Identify which cell holds the provided text, then report its [X, Y] central coordinate. 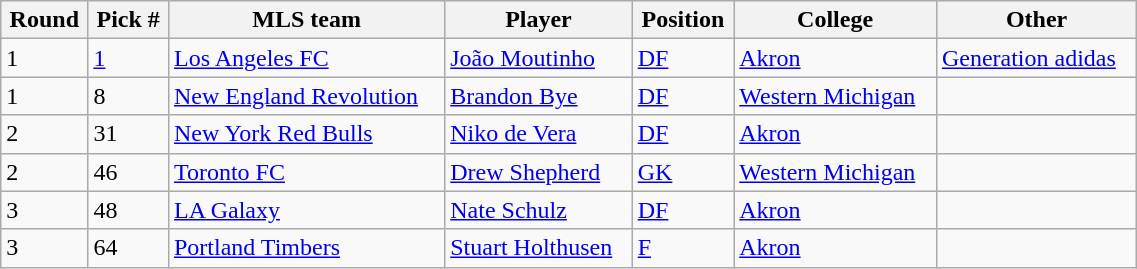
GK [683, 172]
46 [128, 172]
48 [128, 210]
Position [683, 20]
Los Angeles FC [306, 58]
Pick # [128, 20]
Other [1036, 20]
F [683, 248]
Portland Timbers [306, 248]
Stuart Holthusen [538, 248]
MLS team [306, 20]
Drew Shepherd [538, 172]
Nate Schulz [538, 210]
Player [538, 20]
64 [128, 248]
Toronto FC [306, 172]
Niko de Vera [538, 134]
Round [44, 20]
LA Galaxy [306, 210]
8 [128, 96]
New York Red Bulls [306, 134]
Brandon Bye [538, 96]
New England Revolution [306, 96]
College [836, 20]
João Moutinho [538, 58]
31 [128, 134]
Generation adidas [1036, 58]
